Locate the cell with the specified text and output its [x, y] center coordinate. 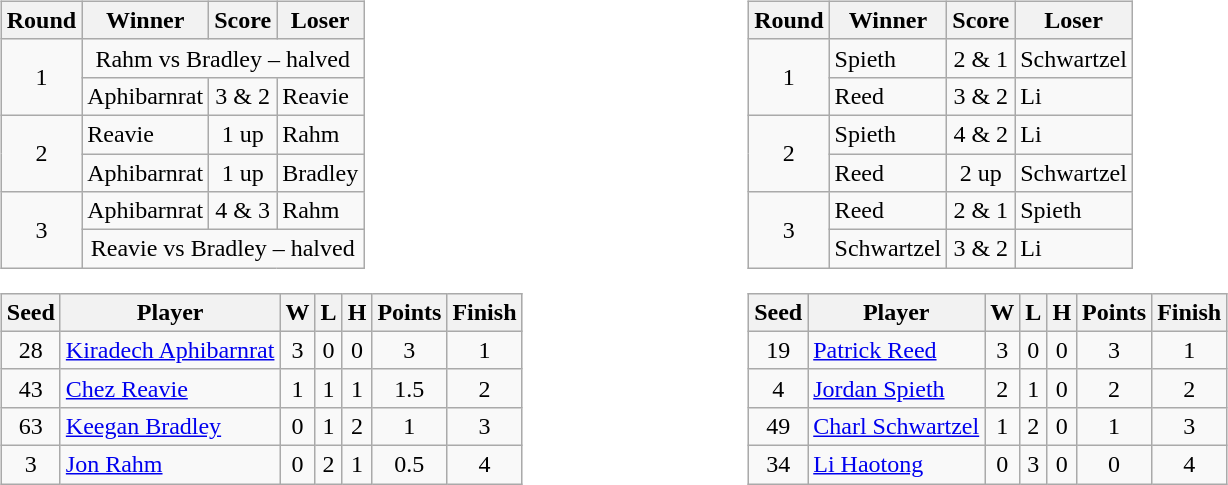
1.5 [410, 388]
0.5 [410, 464]
Bradley [320, 173]
Li Haotong [896, 464]
Jordan Spieth [896, 388]
4 & 2 [981, 134]
43 [30, 388]
Reavie vs Bradley – halved [223, 249]
4 & 3 [243, 211]
2 up [981, 173]
19 [778, 350]
Rahm vs Bradley – halved [223, 58]
Kiradech Aphibarnrat [170, 350]
Jon Rahm [170, 464]
Chez Reavie [170, 388]
Charl Schwartzel [896, 426]
63 [30, 426]
Keegan Bradley [170, 426]
Patrick Reed [896, 350]
34 [778, 464]
49 [778, 426]
28 [30, 350]
